For the text-containing cell, return its midpoint in [X, Y] coordinate format. 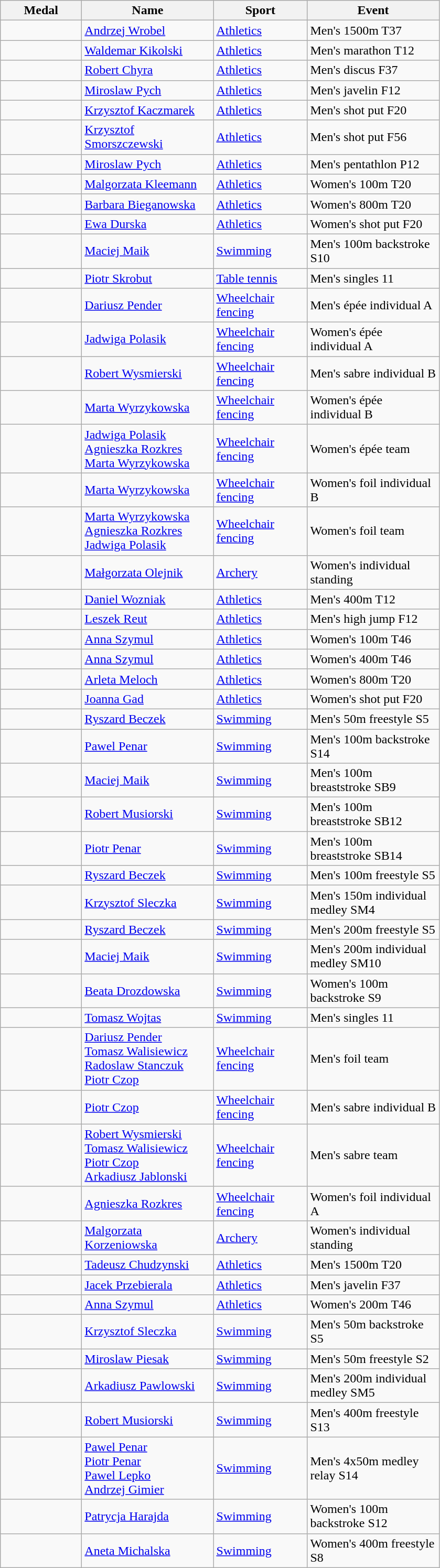
Men's 100m freestyle S5 [373, 875]
Men's shot put F56 [373, 137]
Men's discus F37 [373, 70]
Dariusz Pender [148, 305]
Joanna Gad [148, 699]
Tadeusz Chudzynski [148, 1264]
Men's 100m backstroke S14 [373, 745]
Women's 400m T46 [373, 659]
Women's 200m T46 [373, 1305]
Men's 150m individual medley SM4 [373, 903]
Men's javelin F37 [373, 1285]
Pawel Penar [148, 745]
Men's high jump F12 [373, 619]
Men's 100m breaststroke SB9 [373, 780]
Arleta Meloch [148, 679]
Sport [260, 10]
Women's épée team [373, 449]
Men's 1500m T37 [373, 30]
Beata Drozdowska [148, 991]
Men's javelin F12 [373, 90]
Men's épée individual A [373, 305]
Women's 100m T46 [373, 639]
Agnieszka Rozkres [148, 1204]
Men's marathon T12 [373, 50]
Women's 100m backstroke S12 [373, 1516]
Women's 100m backstroke S9 [373, 991]
Marta Wyrzykowska Agnieszka Rozkres Jadwiga Polasik [148, 531]
Women's foil individual B [373, 490]
Women's foil team [373, 531]
Robert Wysmierski Tomasz Walisiewicz Piotr Czop Arkadiusz Jablonski [148, 1155]
Women's épée individual A [373, 340]
Robert Chyra [148, 70]
Malgorzata Kleemann [148, 184]
Medal [41, 10]
Dariusz Pender Tomasz Walisiewicz Radoslaw Stanczuk Piotr Czop [148, 1059]
Men's foil team [373, 1059]
Jacek Przebierala [148, 1285]
Piotr Penar [148, 848]
Women's foil individual A [373, 1204]
Arkadiusz Pawlowski [148, 1386]
Men's sabre team [373, 1155]
Men's 200m individual medley SM10 [373, 956]
Men's shot put F20 [373, 110]
Ewa Durska [148, 224]
Krzysztof Kaczmarek [148, 110]
Miroslaw Piesak [148, 1359]
Waldemar Kikolski [148, 50]
Men's 50m backstroke S5 [373, 1332]
Men's 1500m T20 [373, 1264]
Krzysztof Smorszczewski [148, 137]
Pawel Penar Piotr Penar Pawel Lepko Andrzej Gimier [148, 1468]
Barbara Bieganowska [148, 204]
Men's 400m T12 [373, 599]
Men's 4x50m medley relay S14 [373, 1468]
Daniel Wozniak [148, 599]
Men's pentathlon P12 [373, 164]
Tomasz Wojtas [148, 1018]
Men's 50m freestyle S2 [373, 1359]
Women's 100m T20 [373, 184]
Piotr Skrobut [148, 278]
Men's 100m breaststroke SB12 [373, 815]
Leszek Reut [148, 619]
Men's 200m freestyle S5 [373, 929]
Men's 200m individual medley SM5 [373, 1386]
Robert Wysmierski [148, 373]
Aneta Michalska [148, 1551]
Women's épée individual B [373, 408]
Table tennis [260, 278]
Women's 400m freestyle S8 [373, 1551]
Men's 100m breaststroke SB14 [373, 848]
Malgorzata Korzeniowska [148, 1237]
Men's 400m freestyle S13 [373, 1420]
Patrycja Harajda [148, 1516]
Jadwiga Polasik Agnieszka Rozkres Marta Wyrzykowska [148, 449]
Jadwiga Polasik [148, 340]
Event [373, 10]
Andrzej Wrobel [148, 30]
Name [148, 10]
Piotr Czop [148, 1107]
Men's 100m backstroke S10 [373, 251]
Men's 50m freestyle S5 [373, 719]
Małgorzata Olejnik [148, 572]
